Return the [x, y] coordinate for the center point of the cell that contains the specified text.  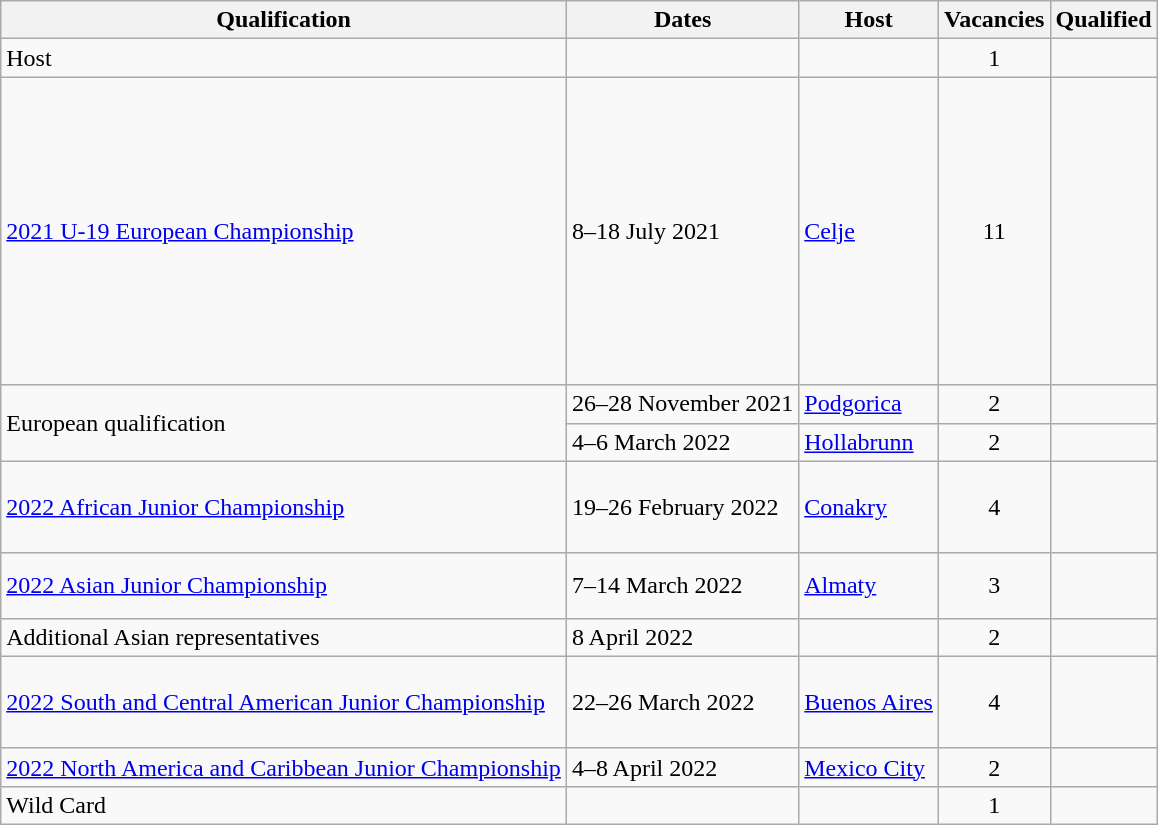
Celje [869, 231]
19–26 February 2022 [682, 507]
Podgorica [869, 404]
Qualified [1104, 20]
3 [994, 586]
Hollabrunn [869, 442]
Qualification [284, 20]
22–26 March 2022 [682, 702]
Wild Card [284, 805]
Conakry [869, 507]
2022 South and Central American Junior Championship [284, 702]
Vacancies [994, 20]
11 [994, 231]
26–28 November 2021 [682, 404]
4–8 April 2022 [682, 767]
8 April 2022 [682, 637]
Almaty [869, 586]
European qualification [284, 423]
7–14 March 2022 [682, 586]
4–6 March 2022 [682, 442]
2022 African Junior Championship [284, 507]
Additional Asian representatives [284, 637]
2021 U-19 European Championship [284, 231]
8–18 July 2021 [682, 231]
Buenos Aires [869, 702]
Mexico City [869, 767]
2022 North America and Caribbean Junior Championship [284, 767]
2022 Asian Junior Championship [284, 586]
Dates [682, 20]
